Detect which cell encompasses the target text, then output its [x, y] center coordinate. 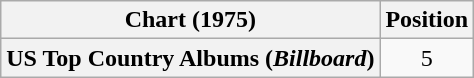
US Top Country Albums (Billboard) [190, 58]
5 [427, 58]
Position [427, 20]
Chart (1975) [190, 20]
